Search for the cell housing the specified text and yield its (X, Y) center coordinate. 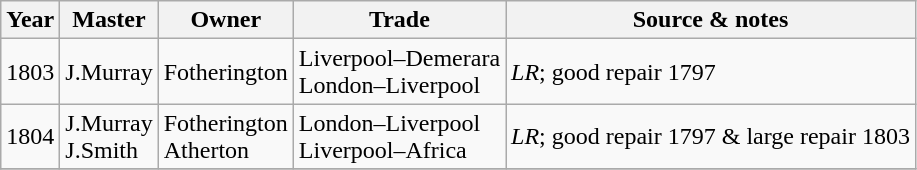
LR; good repair 1797 (711, 72)
J.Murray (109, 72)
Year (30, 20)
Source & notes (711, 20)
1804 (30, 136)
1803 (30, 72)
LR; good repair 1797 & large repair 1803 (711, 136)
Liverpool–DemeraraLondon–Liverpool (399, 72)
FotheringtonAtherton (226, 136)
Owner (226, 20)
Fotherington (226, 72)
Master (109, 20)
London–LiverpoolLiverpool–Africa (399, 136)
J.MurrayJ.Smith (109, 136)
Trade (399, 20)
